Output the [X, Y] coordinate of the center of the cell containing the given text.  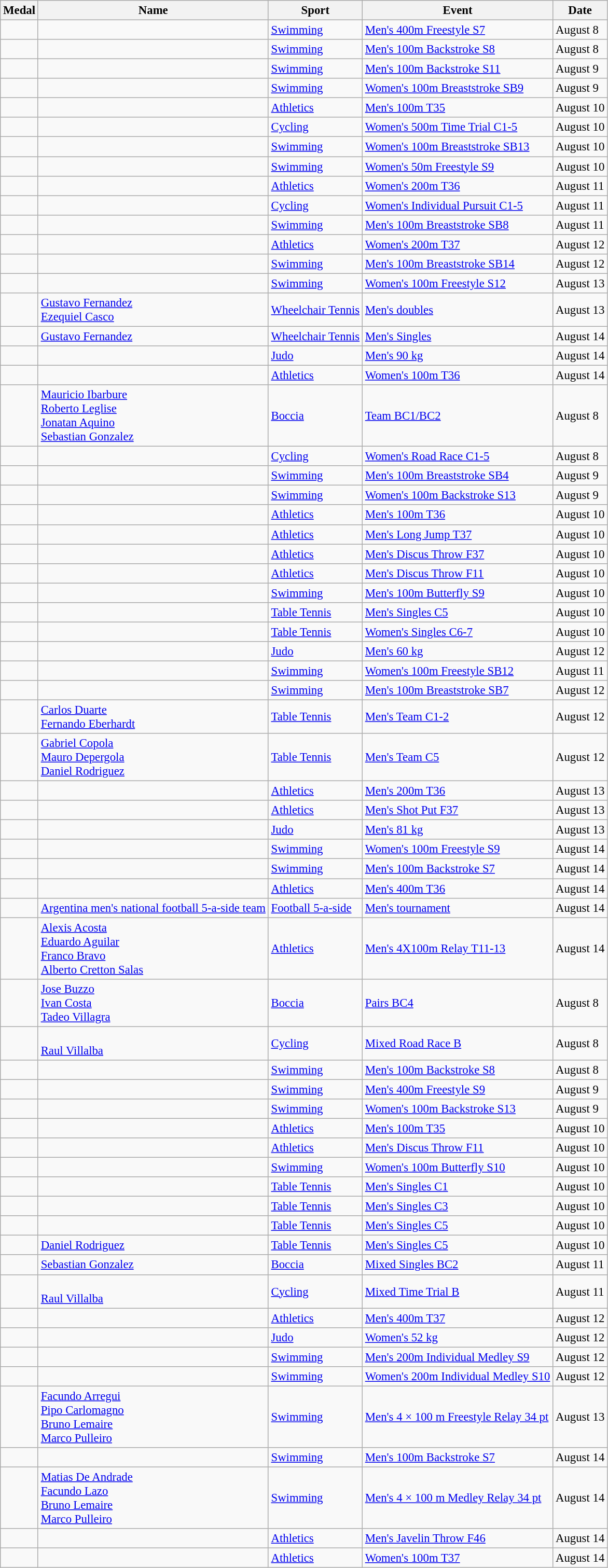
Men's Discus Throw F37 [458, 554]
Men's Singles C3 [458, 1206]
Men's doubles [458, 310]
Men's 200m T36 [458, 791]
Women's 100m Freestyle S12 [458, 283]
Carlos DuarteFernando Eberhardt [153, 717]
Men's 4 × 100 m Freestyle Relay 34 pt [458, 1417]
Sebastian Gonzalez [153, 1265]
Matias De AndradeFacundo LazoBruno LemaireMarco Pulleiro [153, 1498]
Men's 100m Breaststroke SB8 [458, 225]
Sport [315, 10]
Men's 100m Breaststroke SB4 [458, 476]
Men's 4X100m Relay T11-13 [458, 948]
Alexis AcostaEduardo AguilarFranco BravoAlberto Cretton Salas [153, 948]
Mauricio IbarbureRoberto LegliseJonatan AquinoSebastian Gonzalez [153, 416]
Medal [20, 10]
Women's 50m Freestyle S9 [458, 166]
Men's 400m Freestyle S7 [458, 30]
Event [458, 10]
Men's 400m T37 [458, 1318]
Daniel Rodriguez [153, 1245]
Men's Team C1-2 [458, 717]
Women's Individual Pursuit C1-5 [458, 205]
Mixed Road Race B [458, 1044]
Team BC1/BC2 [458, 416]
Jose BuzzoIvan CostaTadeo Villagra [153, 1003]
Pairs BC4 [458, 1003]
Women's 200m T36 [458, 186]
Women's 52 kg [458, 1337]
Women's Singles C6-7 [458, 632]
Women's 100m T36 [458, 376]
Women's 100m Freestyle SB12 [458, 671]
Gustavo Fernandez [153, 336]
Women's 100m Breaststroke SB9 [458, 88]
Women's 500m Time Trial C1-5 [458, 127]
Gustavo FernandezEzequiel Casco [153, 310]
Men's Team C5 [458, 757]
Men's Singles C1 [458, 1187]
Men's 100m Breaststroke SB7 [458, 690]
Facundo ArreguiPipo CarlomagnoBruno LemaireMarco Pulleiro [153, 1417]
Women's Road Race C1-5 [458, 456]
Men's Javelin Throw F46 [458, 1538]
Men's tournament [458, 908]
Men's 100m T36 [458, 515]
Men's Shot Put F37 [458, 810]
Date [580, 10]
Women's 100m T37 [458, 1558]
Men's 60 kg [458, 651]
Women's 200m T37 [458, 244]
Men's 100m Butterfly S9 [458, 593]
Women's 100m Breaststroke SB13 [458, 147]
Men's 400m Freestyle S9 [458, 1089]
Men's 100m Backstroke S11 [458, 69]
Men's Long Jump T37 [458, 534]
Men's 4 × 100 m Medley Relay 34 pt [458, 1498]
Name [153, 10]
Men's 100m Breaststroke SB14 [458, 264]
Women's 100m Freestyle S9 [458, 849]
Men's 90 kg [458, 356]
Football 5-a-side [315, 908]
Gabriel CopolaMauro DepergolaDaniel Rodriguez [153, 757]
Women's 100m Butterfly S10 [458, 1168]
Mixed Singles BC2 [458, 1265]
Men's 400m T36 [458, 889]
Men's 200m Individual Medley S9 [458, 1357]
Men's Singles [458, 336]
Men's 81 kg [458, 830]
Mixed Time Trial B [458, 1292]
Women's 200m Individual Medley S10 [458, 1377]
Argentina men's national football 5-a-side team [153, 908]
